Extract the (x, y) coordinate from the center of the cell holding the provided text.  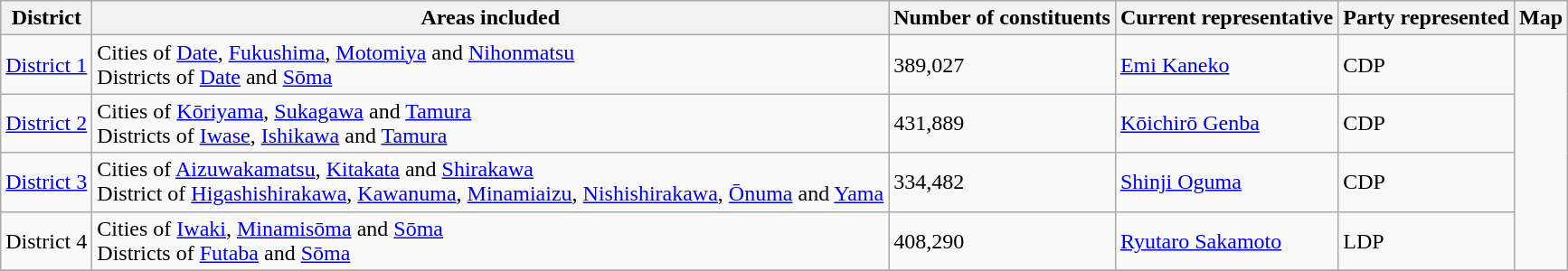
District 1 (47, 65)
Ryutaro Sakamoto (1226, 240)
408,290 (1002, 240)
District 2 (47, 123)
Emi Kaneko (1226, 65)
Map (1541, 18)
Areas included (490, 18)
431,889 (1002, 123)
District 4 (47, 240)
District 3 (47, 182)
LDP (1427, 240)
Number of constituents (1002, 18)
Cities of Date, Fukushima, Motomiya and NihonmatsuDistricts of Date and Sōma (490, 65)
Current representative (1226, 18)
Party represented (1427, 18)
Cities of Aizuwakamatsu, Kitakata and ShirakawaDistrict of Higashishirakawa, Kawanuma, Minamiaizu, Nishishirakawa, Ōnuma and Yama (490, 182)
389,027 (1002, 65)
District (47, 18)
Kōichirō Genba (1226, 123)
334,482 (1002, 182)
Shinji Oguma (1226, 182)
Cities of Iwaki, Minamisōma and SōmaDistricts of Futaba and Sōma (490, 240)
Cities of Kōriyama, Sukagawa and TamuraDistricts of Iwase, Ishikawa and Tamura (490, 123)
